Return [X, Y] of the center of cell containing provided text 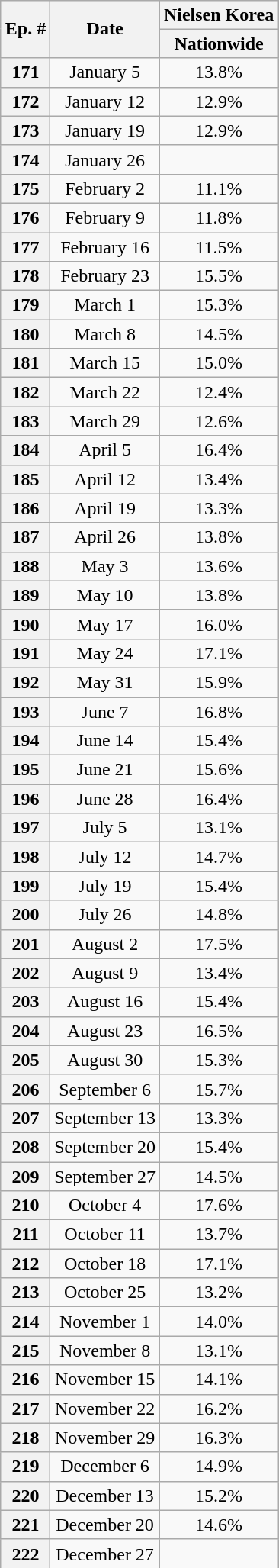
221 [25, 1525]
August 23 [105, 1031]
14.9% [218, 1467]
207 [25, 1118]
181 [25, 363]
April 19 [105, 508]
March 1 [105, 305]
192 [25, 682]
180 [25, 334]
13.2% [218, 1293]
17.6% [218, 1206]
January 12 [105, 101]
December 6 [105, 1467]
16.5% [218, 1031]
16.2% [218, 1409]
172 [25, 101]
July 5 [105, 828]
15.6% [218, 770]
February 16 [105, 246]
197 [25, 828]
14.1% [218, 1380]
198 [25, 857]
August 2 [105, 944]
16.0% [218, 624]
200 [25, 915]
August 9 [105, 973]
September 20 [105, 1147]
211 [25, 1235]
November 22 [105, 1409]
218 [25, 1438]
196 [25, 799]
November 1 [105, 1322]
206 [25, 1089]
February 23 [105, 276]
August 16 [105, 1002]
January 5 [105, 72]
May 3 [105, 566]
182 [25, 392]
October 25 [105, 1293]
212 [25, 1264]
208 [25, 1147]
202 [25, 973]
185 [25, 479]
March 29 [105, 421]
214 [25, 1322]
July 12 [105, 857]
17.5% [218, 944]
209 [25, 1176]
September 13 [105, 1118]
October 11 [105, 1235]
219 [25, 1467]
11.5% [218, 246]
183 [25, 421]
220 [25, 1496]
December 20 [105, 1525]
November 8 [105, 1351]
217 [25, 1409]
March 8 [105, 334]
September 27 [105, 1176]
178 [25, 276]
February 9 [105, 217]
189 [25, 595]
174 [25, 159]
188 [25, 566]
July 19 [105, 886]
177 [25, 246]
195 [25, 770]
194 [25, 741]
March 22 [105, 392]
14.6% [218, 1525]
13.7% [218, 1235]
171 [25, 72]
215 [25, 1351]
210 [25, 1206]
14.7% [218, 857]
11.1% [218, 188]
November 15 [105, 1380]
222 [25, 1554]
213 [25, 1293]
Date [105, 29]
April 12 [105, 479]
216 [25, 1380]
199 [25, 886]
16.8% [218, 712]
March 15 [105, 363]
187 [25, 537]
June 21 [105, 770]
January 26 [105, 159]
May 10 [105, 595]
June 28 [105, 799]
April 5 [105, 450]
179 [25, 305]
15.9% [218, 682]
204 [25, 1031]
June 7 [105, 712]
December 13 [105, 1496]
May 24 [105, 653]
201 [25, 944]
15.5% [218, 276]
205 [25, 1060]
184 [25, 450]
August 30 [105, 1060]
July 26 [105, 915]
15.2% [218, 1496]
December 27 [105, 1554]
186 [25, 508]
Nationwide [218, 43]
176 [25, 217]
January 19 [105, 130]
May 17 [105, 624]
193 [25, 712]
16.3% [218, 1438]
173 [25, 130]
14.8% [218, 915]
191 [25, 653]
October 18 [105, 1264]
175 [25, 188]
190 [25, 624]
June 14 [105, 741]
November 29 [105, 1438]
15.0% [218, 363]
12.4% [218, 392]
203 [25, 1002]
April 26 [105, 537]
11.8% [218, 217]
Nielsen Korea [218, 14]
14.0% [218, 1322]
October 4 [105, 1206]
February 2 [105, 188]
May 31 [105, 682]
Ep. # [25, 29]
September 6 [105, 1089]
13.6% [218, 566]
15.7% [218, 1089]
12.6% [218, 421]
